Determine the (X, Y) coordinate at the center of the cell enclosing the given text.  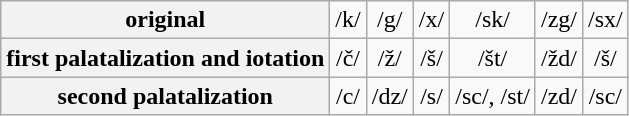
first palatalization and iotation (166, 58)
/zg/ (558, 20)
/x/ (431, 20)
/g/ (390, 20)
/sx/ (605, 20)
/s/ (431, 96)
/c/ (348, 96)
/dz/ (390, 96)
/sc/ (605, 96)
/sk/ (493, 20)
/sc/, /st/ (493, 96)
/št/ (493, 58)
/ž/ (390, 58)
/zd/ (558, 96)
second palatalization (166, 96)
/č/ (348, 58)
/k/ (348, 20)
/žd/ (558, 58)
original (166, 20)
